Determine the [x, y] coordinate at the center of the cell enclosing the given text.  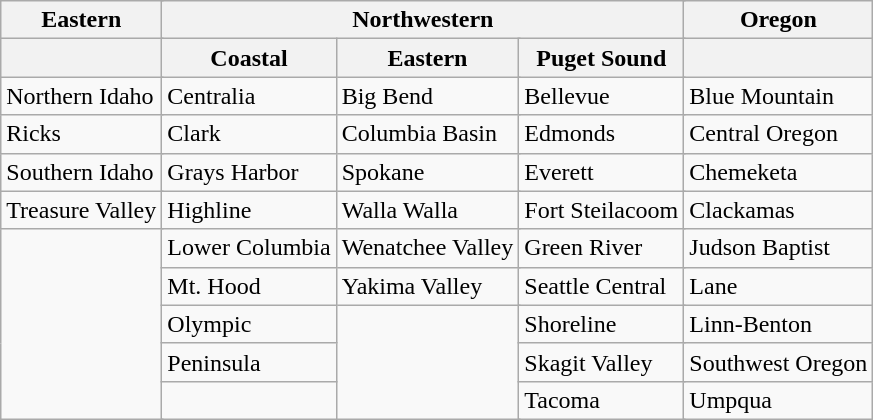
Big Bend [428, 96]
Walla Walla [428, 210]
Coastal [249, 58]
Ricks [82, 134]
Olympic [249, 324]
Green River [602, 248]
Umpqua [778, 400]
Judson Baptist [778, 248]
Southwest Oregon [778, 362]
Centralia [249, 96]
Mt. Hood [249, 286]
Blue Mountain [778, 96]
Puget Sound [602, 58]
Everett [602, 172]
Lower Columbia [249, 248]
Columbia Basin [428, 134]
Edmonds [602, 134]
Lane [778, 286]
Shoreline [602, 324]
Peninsula [249, 362]
Bellevue [602, 96]
Tacoma [602, 400]
Spokane [428, 172]
Fort Steilacoom [602, 210]
Grays Harbor [249, 172]
Seattle Central [602, 286]
Northwestern [423, 20]
Wenatchee Valley [428, 248]
Chemeketa [778, 172]
Clackamas [778, 210]
Southern Idaho [82, 172]
Oregon [778, 20]
Treasure Valley [82, 210]
Northern Idaho [82, 96]
Clark [249, 134]
Linn-Benton [778, 324]
Highline [249, 210]
Yakima Valley [428, 286]
Central Oregon [778, 134]
Skagit Valley [602, 362]
